Extract the (X, Y) coordinate from the center of the cell holding the provided text.  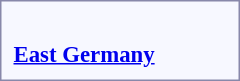
East Germany (84, 40)
